Search for the cell housing the specified text and yield its [X, Y] center coordinate. 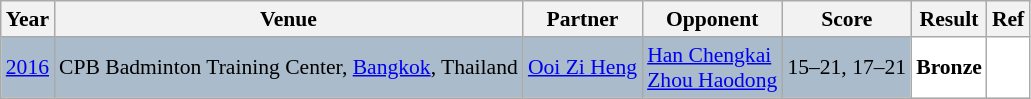
Ref [1008, 19]
Opponent [712, 19]
Han Chengkai Zhou Haodong [712, 68]
Bronze [949, 68]
Score [846, 19]
Ooi Zi Heng [582, 68]
Year [28, 19]
2016 [28, 68]
Partner [582, 19]
Venue [288, 19]
15–21, 17–21 [846, 68]
Result [949, 19]
CPB Badminton Training Center, Bangkok, Thailand [288, 68]
